From the cell containing the given text, extract its center point as [x, y] coordinate. 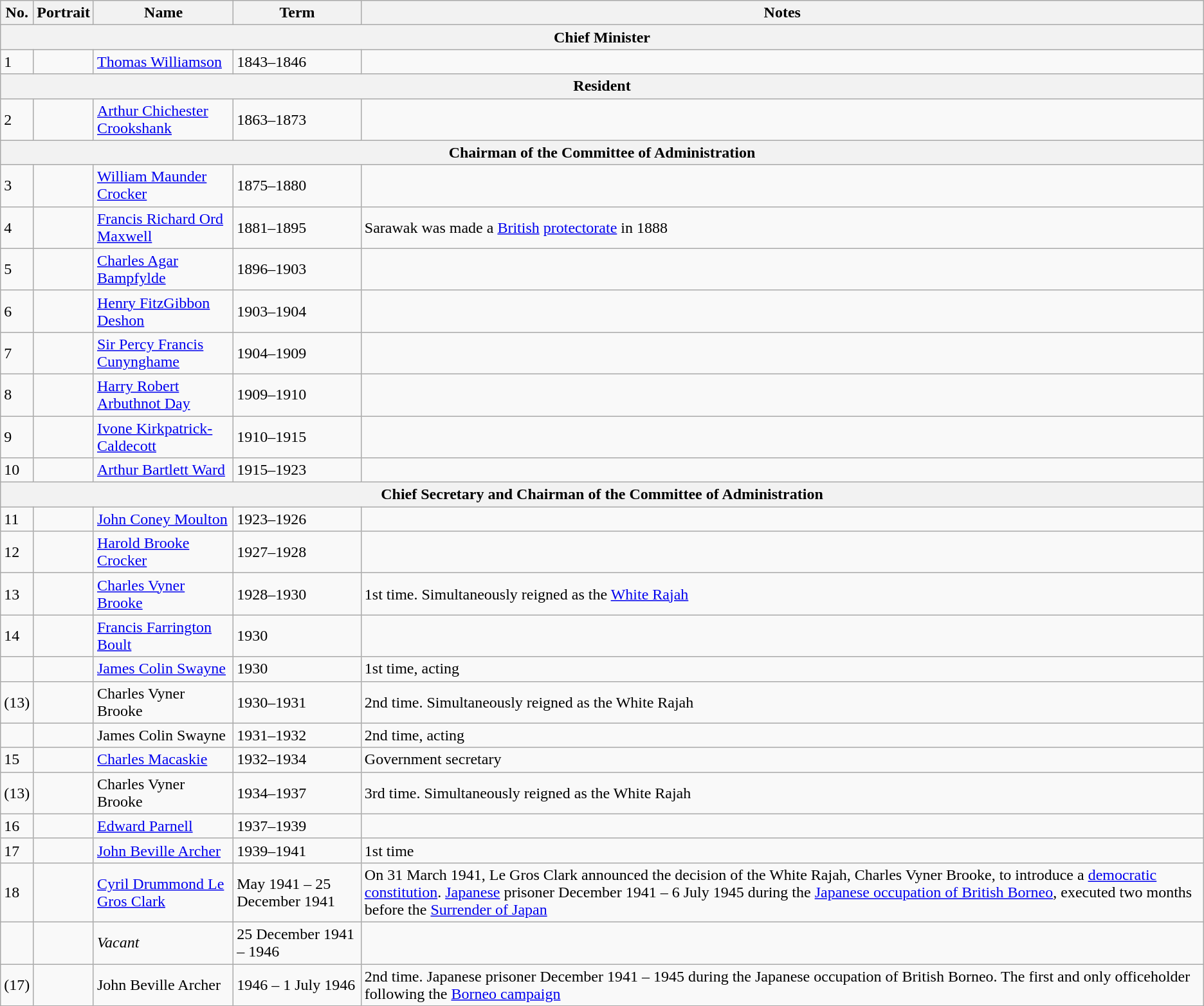
Portrait [64, 13]
Henry FitzGibbon Deshon [163, 311]
Government secretary [782, 760]
Term [297, 13]
1 [17, 62]
15 [17, 760]
1863–1873 [297, 120]
25 December 1941 – 1946 [297, 943]
1937–1939 [297, 826]
1931–1932 [297, 735]
Chairman of the Committee of Administration [602, 152]
3 [17, 185]
No. [17, 13]
1915–1923 [297, 470]
1934–1937 [297, 792]
1923–1926 [297, 519]
Cyril Drummond Le Gros Clark [163, 892]
1904–1909 [297, 352]
Arthur Bartlett Ward [163, 470]
2nd time, acting [782, 735]
1st time [782, 850]
4 [17, 228]
William Maunder Crocker [163, 185]
8 [17, 395]
Sarawak was made a British protectorate in 1888 [782, 228]
1843–1846 [297, 62]
7 [17, 352]
Sir Percy Francis Cunynghame [163, 352]
1896–1903 [297, 269]
12 [17, 552]
1875–1880 [297, 185]
Arthur Chichester Crookshank [163, 120]
Vacant [163, 943]
Ivone Kirkpatrick-Caldecott [163, 436]
1939–1941 [297, 850]
Thomas Williamson [163, 62]
Name [163, 13]
1909–1910 [297, 395]
2nd time. Simultaneously reigned as the White Rajah [782, 702]
1903–1904 [297, 311]
Chief Secretary and Chairman of the Committee of Administration [602, 495]
Harold Brooke Crocker [163, 552]
14 [17, 636]
1st time. Simultaneously reigned as the White Rajah [782, 594]
1st time, acting [782, 669]
11 [17, 519]
17 [17, 850]
3rd time. Simultaneously reigned as the White Rajah [782, 792]
1930–1931 [297, 702]
Edward Parnell [163, 826]
13 [17, 594]
John Coney Moulton [163, 519]
May 1941 – 25 December 1941 [297, 892]
Charles Agar Bampfylde [163, 269]
Francis Farrington Boult [163, 636]
6 [17, 311]
Notes [782, 13]
1881–1895 [297, 228]
16 [17, 826]
2 [17, 120]
1946 – 1 July 1946 [297, 984]
10 [17, 470]
1927–1928 [297, 552]
1932–1934 [297, 760]
1928–1930 [297, 594]
9 [17, 436]
(17) [17, 984]
5 [17, 269]
1910–1915 [297, 436]
Resident [602, 86]
Charles Macaskie [163, 760]
Harry Robert Arbuthnot Day [163, 395]
Chief Minister [602, 37]
Francis Richard Ord Maxwell [163, 228]
18 [17, 892]
